Output the [X, Y] coordinate of the center of the cell containing the given text.  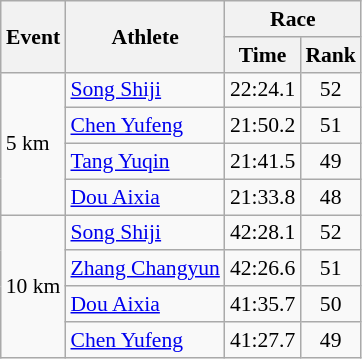
22:24.1 [262, 90]
Event [34, 36]
42:28.1 [262, 233]
21:33.8 [262, 197]
Rank [330, 55]
10 km [34, 286]
5 km [34, 143]
Race [293, 19]
21:41.5 [262, 162]
Tang Yuqin [144, 162]
41:35.7 [262, 304]
50 [330, 304]
21:50.2 [262, 126]
Time [262, 55]
Athlete [144, 36]
41:27.7 [262, 340]
48 [330, 197]
Zhang Changyun [144, 269]
42:26.6 [262, 269]
